Determine the (X, Y) coordinate at the center of the cell enclosing the given text.  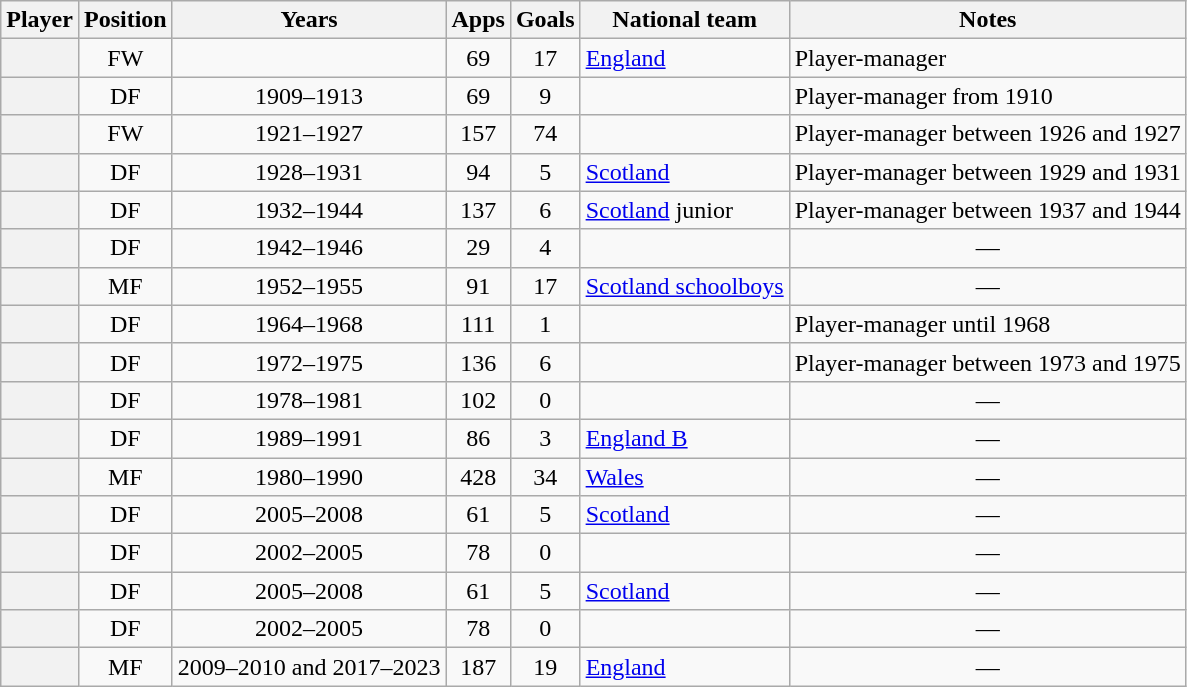
1909–1913 (309, 96)
1989–1991 (309, 438)
1952–1955 (309, 286)
91 (478, 286)
428 (478, 477)
9 (545, 96)
2009–2010 and 2017–2023 (309, 667)
Position (125, 20)
157 (478, 134)
4 (545, 248)
Player-manager between 1926 and 1927 (988, 134)
3 (545, 438)
1972–1975 (309, 362)
1942–1946 (309, 248)
Years (309, 20)
74 (545, 134)
Scotland schoolboys (684, 286)
Notes (988, 20)
Player-manager until 1968 (988, 324)
1932–1944 (309, 210)
1921–1927 (309, 134)
29 (478, 248)
102 (478, 400)
137 (478, 210)
National team (684, 20)
1964–1968 (309, 324)
Player-manager between 1929 and 1931 (988, 172)
187 (478, 667)
Apps (478, 20)
136 (478, 362)
1 (545, 324)
111 (478, 324)
86 (478, 438)
1980–1990 (309, 477)
94 (478, 172)
Goals (545, 20)
Player-manager between 1937 and 1944 (988, 210)
19 (545, 667)
1978–1981 (309, 400)
England B (684, 438)
Player-manager between 1973 and 1975 (988, 362)
Player-manager from 1910 (988, 96)
Scotland junior (684, 210)
34 (545, 477)
Player (40, 20)
Player-manager (988, 58)
1928–1931 (309, 172)
Wales (684, 477)
